Scan for the cell matching the given text and deliver its [X, Y] coordinate at center. 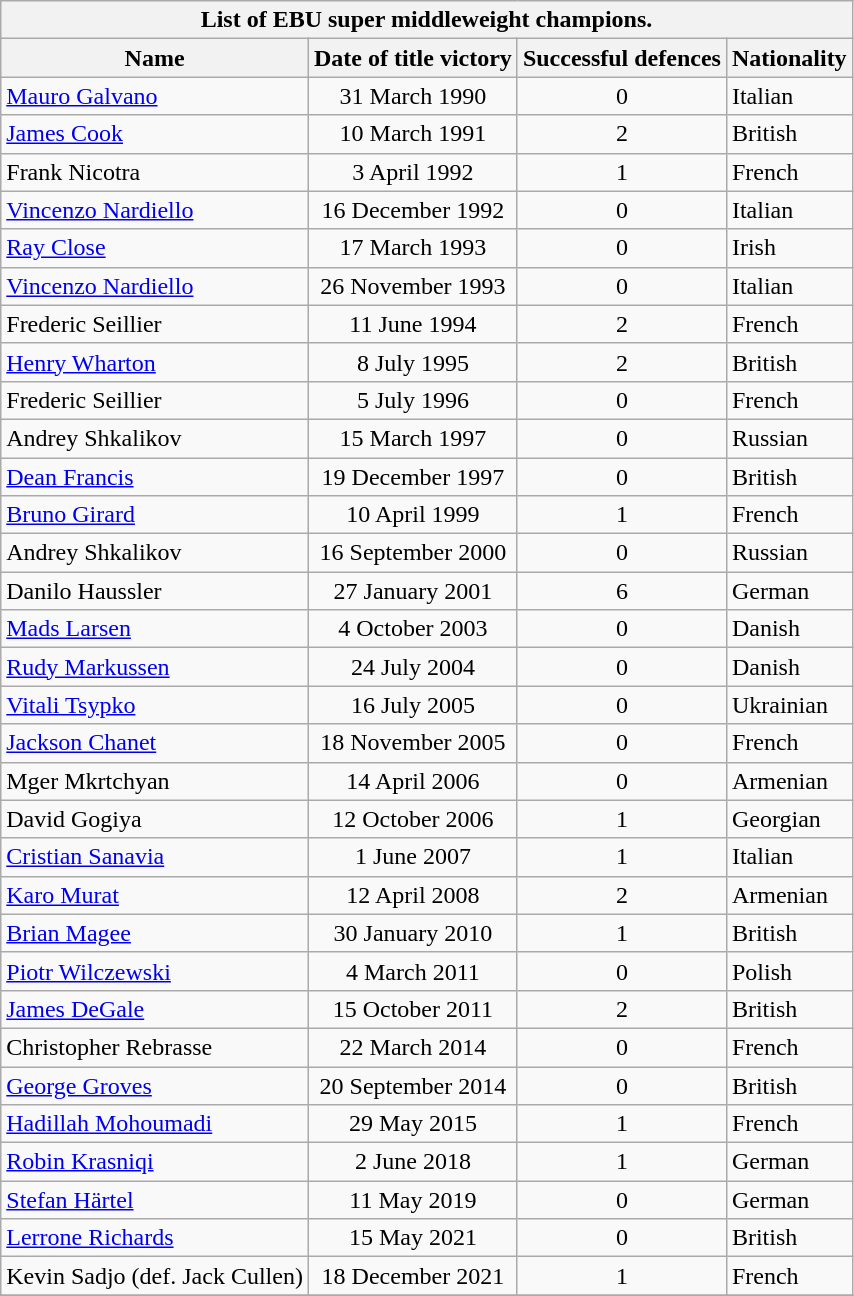
List of EBU super middleweight champions. [426, 20]
Successful defences [622, 58]
11 June 1994 [412, 324]
Polish [789, 971]
Mger Mkrtchyan [155, 781]
Danilo Haussler [155, 591]
Piotr Wilczewski [155, 971]
16 September 2000 [412, 553]
Nationality [789, 58]
12 April 2008 [412, 895]
Vitali Tsypko [155, 705]
16 July 2005 [412, 705]
Jackson Chanet [155, 743]
Henry Wharton [155, 362]
17 March 1993 [412, 248]
2 June 2018 [412, 1162]
Rudy Markussen [155, 667]
Robin Krasniqi [155, 1162]
Ukrainian [789, 705]
19 December 1997 [412, 477]
6 [622, 591]
Brian Magee [155, 933]
15 October 2011 [412, 1009]
Lerrone Richards [155, 1238]
Name [155, 58]
26 November 1993 [412, 286]
Bruno Girard [155, 515]
15 May 2021 [412, 1238]
4 March 2011 [412, 971]
3 April 1992 [412, 172]
16 December 1992 [412, 210]
James Cook [155, 134]
Cristian Sanavia [155, 857]
David Gogiya [155, 819]
27 January 2001 [412, 591]
Frank Nicotra [155, 172]
20 September 2014 [412, 1085]
24 July 2004 [412, 667]
15 March 1997 [412, 438]
10 April 1999 [412, 515]
Georgian [789, 819]
Dean Francis [155, 477]
11 May 2019 [412, 1200]
Irish [789, 248]
30 January 2010 [412, 933]
29 May 2015 [412, 1124]
James DeGale [155, 1009]
10 March 1991 [412, 134]
Karo Murat [155, 895]
1 June 2007 [412, 857]
4 October 2003 [412, 629]
Mauro Galvano [155, 96]
Ray Close [155, 248]
31 March 1990 [412, 96]
George Groves [155, 1085]
12 October 2006 [412, 819]
Date of title victory [412, 58]
8 July 1995 [412, 362]
18 November 2005 [412, 743]
Mads Larsen [155, 629]
Stefan Härtel [155, 1200]
22 March 2014 [412, 1047]
18 December 2021 [412, 1276]
Christopher Rebrasse [155, 1047]
5 July 1996 [412, 400]
Kevin Sadjo (def. Jack Cullen) [155, 1276]
Hadillah Mohoumadi [155, 1124]
14 April 2006 [412, 781]
